Provide the [x, y] coordinate of the cell's center where the given text is located.  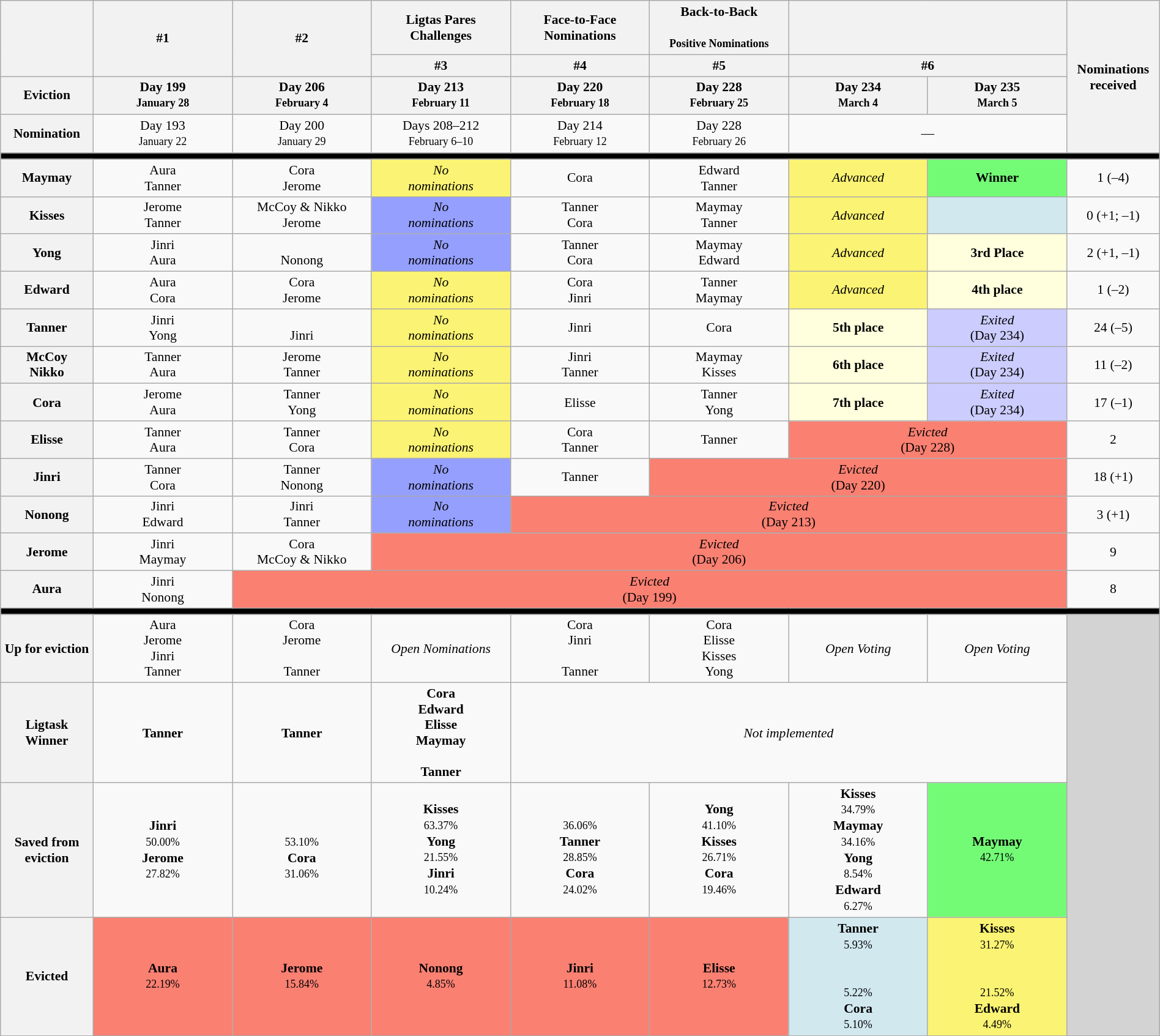
JinriNonong [163, 590]
JinriYong [163, 328]
Jinri50.00%Jerome27.82% [163, 850]
CoraJinri [580, 290]
Up for eviction [47, 649]
2 [1114, 439]
Evicted(Day 228) [928, 439]
2 (+1, –1) [1114, 253]
11 (–2) [1114, 365]
Day 220February 18 [580, 95]
#3 [441, 65]
Day 235March 5 [997, 95]
Day 228February 26 [719, 135]
CoraTanner [580, 439]
JinriAura [163, 253]
TannerNonong [302, 477]
Day 214February 12 [580, 135]
Eviction [47, 95]
Back-to-Back Positive Nominations [719, 28]
#6 [928, 65]
Open Nominations [441, 649]
Nomination [47, 135]
MaymayKisses [719, 365]
JeromeAura [163, 403]
Edward [47, 290]
#5 [719, 65]
Elisse12.73% [719, 977]
6th place [858, 365]
Ligtas Pares Challenges [441, 28]
Nominationsreceived [1114, 77]
Yong41.10%Kisses26.71%Cora19.46% [719, 850]
Maymay [47, 177]
Jerome [47, 552]
Kisses [47, 215]
AuraTanner [163, 177]
EdwardTanner [719, 177]
CoraEdwardElisseMaymayTanner [441, 733]
Day 199January 28 [163, 95]
Evicted(Day 213) [788, 514]
#4 [580, 65]
CoraElisseKissesYong [719, 649]
Evicted(Day 206) [719, 552]
Jinri11.08% [580, 977]
4th place [997, 290]
TannerMaymay [719, 290]
Tanner5.93%5.22%Cora5.10% [858, 977]
Day 234March 4 [858, 95]
Evicted(Day 220) [858, 477]
Nonong4.85% [441, 977]
McCoy Nikko [47, 365]
MaymayEdward [719, 253]
Saved from eviction [47, 850]
36.06%Tanner28.85%Cora24.02% [580, 850]
24 (–5) [1114, 328]
3rd Place [997, 253]
— [928, 135]
CoraJinriTanner [580, 649]
Kisses31.27%21.52%Edward4.49% [997, 977]
JinriEdward [163, 514]
Aura22.19% [163, 977]
Maymay42.71% [997, 850]
Yong [47, 253]
1 (–2) [1114, 290]
Day 228February 25 [719, 95]
Not implemented [788, 733]
Jerome15.84% [302, 977]
AuraJeromeJinriTanner [163, 649]
53.10%Cora31.06% [302, 850]
3 (+1) [1114, 514]
5th place [858, 328]
CoraJeromeTanner [302, 649]
Ligtask Winner [47, 733]
18 (+1) [1114, 477]
JinriMaymay [163, 552]
Aura [47, 590]
#2 [302, 39]
Days 208–212February 6–10 [441, 135]
McCoy & Nikko Jerome [302, 215]
#1 [163, 39]
Day 193January 22 [163, 135]
Kisses34.79%Maymay34.16%Yong8.54%Edward6.27% [858, 850]
Day 200January 29 [302, 135]
8 [1114, 590]
17 (–1) [1114, 403]
0 (+1; –1) [1114, 215]
9 [1114, 552]
Day 206February 4 [302, 95]
Winner [997, 177]
AuraCora [163, 290]
Evicted [47, 977]
1 (–4) [1114, 177]
Kisses63.37%Yong21.55%Jinri10.24% [441, 850]
Day 213February 11 [441, 95]
CoraMcCoy & Nikko [302, 552]
MaymayTanner [719, 215]
Face-to-Face Nominations [580, 28]
Evicted(Day 199) [650, 590]
7th place [858, 403]
